Identify which cell holds the provided text, then report its [X, Y] central coordinate. 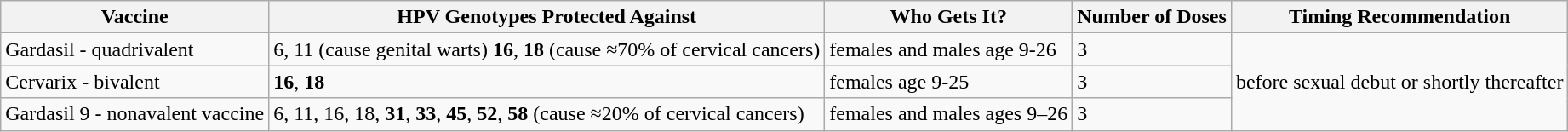
Gardasil 9 - nonavalent vaccine [134, 114]
HPV Genotypes Protected Against [547, 17]
females age 9-25 [948, 82]
Number of Doses [1153, 17]
females and males ages 9–26 [948, 114]
Cervarix - bivalent [134, 82]
before sexual debut or shortly thereafter [1399, 82]
females and males age 9-26 [948, 49]
Vaccine [134, 17]
Gardasil - quadrivalent [134, 49]
Who Gets It? [948, 17]
16, 18 [547, 82]
6, 11 (cause genital warts) 16, 18 (cause ≈70% of cervical cancers) [547, 49]
Timing Recommendation [1399, 17]
6, 11, 16, 18, 31, 33, 45, 52, 58 (cause ≈20% of cervical cancers) [547, 114]
